For the text-containing cell, return its midpoint in [X, Y] coordinate format. 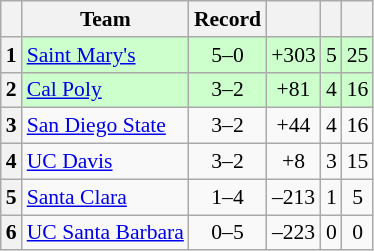
Team [106, 19]
15 [358, 162]
+44 [294, 126]
Santa Clara [106, 197]
Record [228, 19]
2 [12, 90]
5–0 [228, 55]
6 [12, 233]
+303 [294, 55]
25 [358, 55]
+81 [294, 90]
1–4 [228, 197]
+8 [294, 162]
0–5 [228, 233]
Saint Mary's [106, 55]
San Diego State [106, 126]
UC Davis [106, 162]
–213 [294, 197]
–223 [294, 233]
UC Santa Barbara [106, 233]
Cal Poly [106, 90]
